Return the (X, Y) coordinate for the center point of the cell that contains the specified text.  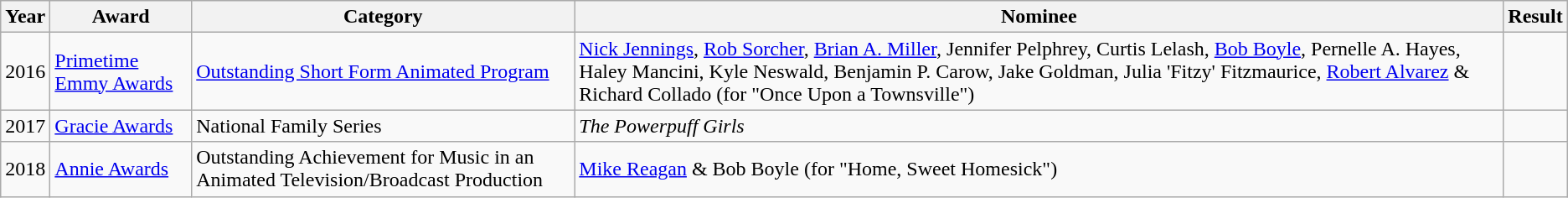
2017 (25, 126)
Nominee (1039, 17)
Result (1535, 17)
Award (121, 17)
Year (25, 17)
Category (384, 17)
Annie Awards (121, 169)
2016 (25, 71)
Gracie Awards (121, 126)
National Family Series (384, 126)
Outstanding Achievement for Music in an Animated Television/Broadcast Production (384, 169)
The Powerpuff Girls (1039, 126)
Outstanding Short Form Animated Program (384, 71)
2018 (25, 169)
Primetime Emmy Awards (121, 71)
Mike Reagan & Bob Boyle (for "Home, Sweet Homesick") (1039, 169)
